Return the [X, Y] coordinate for the center point of the cell that contains the specified text.  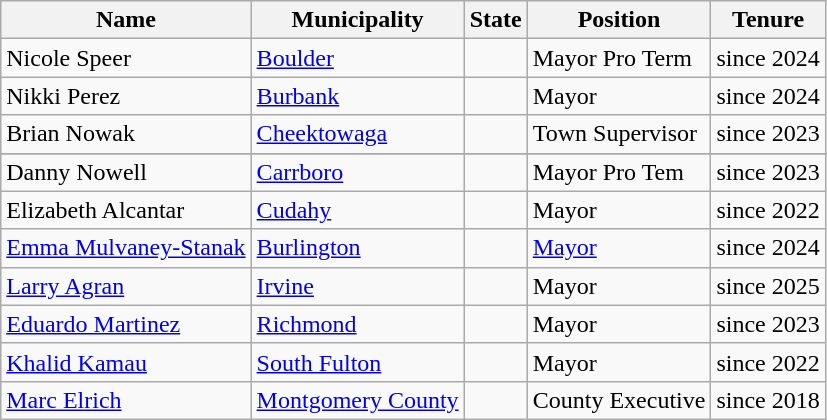
Nikki Perez [126, 96]
Nicole Speer [126, 58]
State [496, 20]
Burlington [358, 248]
since 2018 [768, 400]
Carrboro [358, 172]
Larry Agran [126, 286]
Irvine [358, 286]
Municipality [358, 20]
Eduardo Martinez [126, 324]
Elizabeth Alcantar [126, 210]
Cudahy [358, 210]
Brian Nowak [126, 134]
Richmond [358, 324]
Tenure [768, 20]
Montgomery County [358, 400]
South Fulton [358, 362]
County Executive [619, 400]
Khalid Kamau [126, 362]
since 2025 [768, 286]
Name [126, 20]
Marc Elrich [126, 400]
Boulder [358, 58]
Cheektowaga [358, 134]
Town Supervisor [619, 134]
Emma Mulvaney-Stanak [126, 248]
Position [619, 20]
Burbank [358, 96]
Danny Nowell [126, 172]
Mayor Pro Tem [619, 172]
Mayor Pro Term [619, 58]
